Pinpoint the cell where the given text exists, returning its (X, Y) midpoint coordinate. 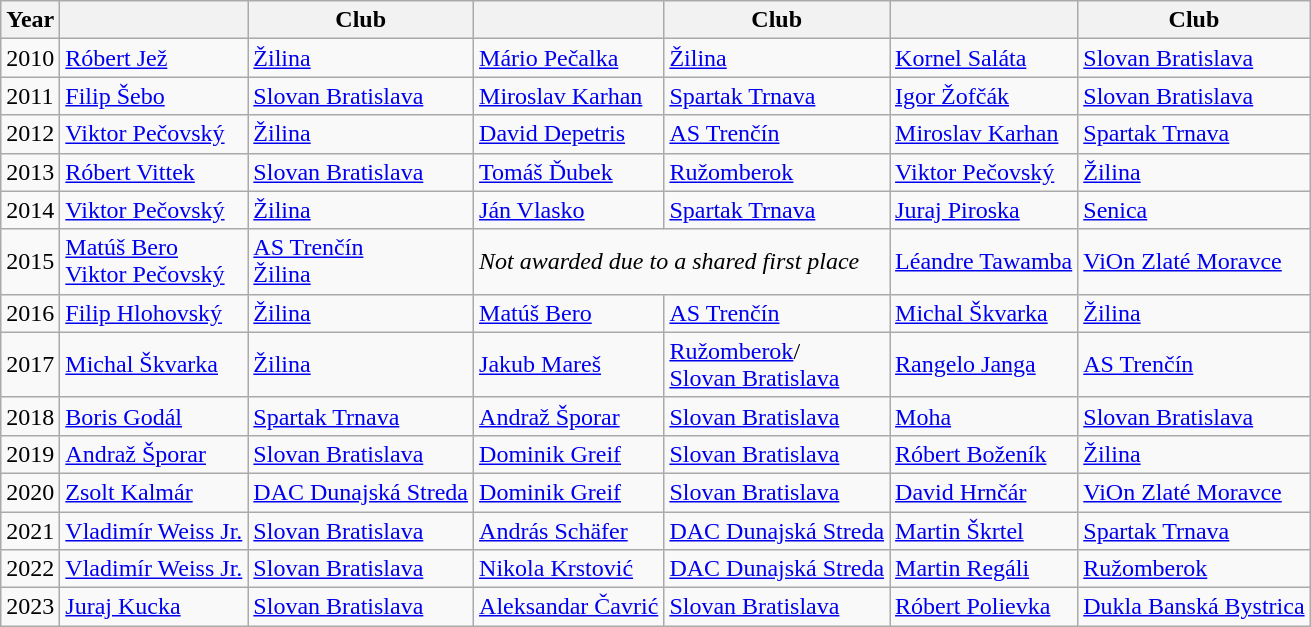
Nikola Krstović (569, 569)
Kornel Saláta (984, 58)
Martin Regáli (984, 569)
Mário Pečalka (569, 58)
Matúš Bero Viktor Pečovský (154, 262)
2016 (30, 313)
2013 (30, 172)
David Depetris (569, 134)
Zsolt Kalmár (154, 492)
Igor Žofčák (984, 96)
2021 (30, 531)
Moha (984, 416)
Léandre Tawamba (984, 262)
Róbert Boženík (984, 454)
András Schäfer (569, 531)
Rangelo Janga (984, 364)
AS TrenčínŽilina (361, 262)
Ján Vlasko (569, 210)
2018 (30, 416)
Róbert Jež (154, 58)
Filip Šebo (154, 96)
2020 (30, 492)
2017 (30, 364)
Ružomberok/Slovan Bratislava (777, 364)
2011 (30, 96)
2015 (30, 262)
2022 (30, 569)
Dukla Banská Bystrica (1194, 607)
Filip Hlohovský (154, 313)
Aleksandar Čavrić (569, 607)
Boris Godál (154, 416)
Martin Škrtel (984, 531)
Year (30, 20)
David Hrnčár (984, 492)
2010 (30, 58)
2023 (30, 607)
Jakub Mareš (569, 364)
Tomáš Ďubek (569, 172)
Senica (1194, 210)
Juraj Kucka (154, 607)
2014 (30, 210)
Róbert Polievka (984, 607)
Róbert Vittek (154, 172)
2012 (30, 134)
Matúš Bero (569, 313)
Juraj Piroska (984, 210)
2019 (30, 454)
Not awarded due to a shared first place (682, 262)
